Return [x, y] of the center of cell containing provided text 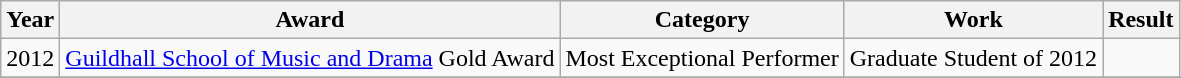
Result [1141, 20]
Graduate Student of 2012 [973, 58]
Category [702, 20]
Year [30, 20]
Work [973, 20]
Most Exceptional Performer [702, 58]
2012 [30, 58]
Guildhall School of Music and Drama Gold Award [310, 58]
Award [310, 20]
